For the text-containing cell, return its midpoint in [X, Y] coordinate format. 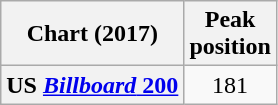
Peak position [230, 34]
US Billboard 200 [92, 85]
181 [230, 85]
Chart (2017) [92, 34]
